Provide the [X, Y] coordinate of the cell's center where the given text is located.  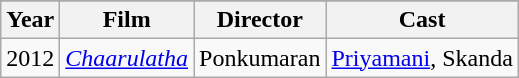
Priyamani, Skanda [422, 58]
Chaarulatha [127, 58]
Ponkumaran [260, 58]
Cast [422, 20]
Film [127, 20]
Director [260, 20]
2012 [30, 58]
Year [30, 20]
